Search for the cell housing the specified text and yield its (x, y) center coordinate. 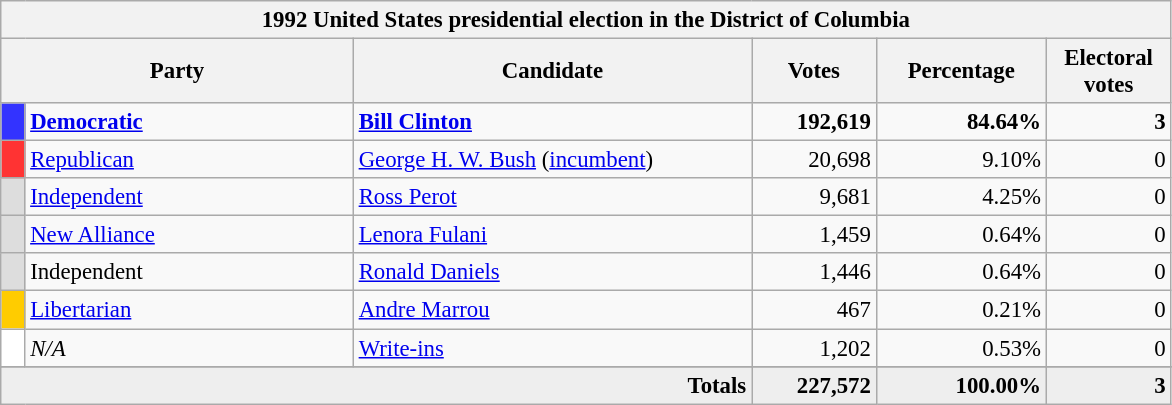
Libertarian (189, 310)
4.25% (961, 197)
Write-ins (552, 348)
Party (178, 72)
Democratic (189, 122)
100.00% (961, 385)
20,698 (814, 160)
9,681 (814, 197)
84.64% (961, 122)
Lenora Fulani (552, 235)
George H. W. Bush (incumbent) (552, 160)
Percentage (961, 72)
Andre Marrou (552, 310)
467 (814, 310)
Ronald Daniels (552, 273)
Totals (376, 385)
0.53% (961, 348)
1,202 (814, 348)
Votes (814, 72)
New Alliance (189, 235)
227,572 (814, 385)
192,619 (814, 122)
Bill Clinton (552, 122)
Candidate (552, 72)
0.21% (961, 310)
Ross Perot (552, 197)
N/A (189, 348)
1,446 (814, 273)
Republican (189, 160)
9.10% (961, 160)
1992 United States presidential election in the District of Columbia (586, 20)
1,459 (814, 235)
Electoral votes (1108, 72)
